Output the [X, Y] coordinate of the center of the cell containing the given text.  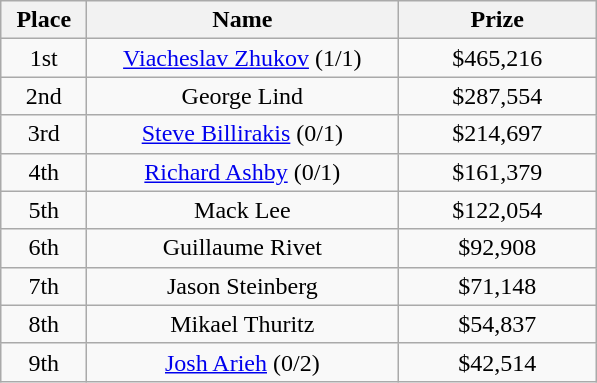
2nd [44, 96]
$214,697 [498, 134]
$92,908 [498, 248]
Mack Lee [242, 210]
Viacheslav Zhukov (1/1) [242, 58]
Place [44, 20]
Jason Steinberg [242, 286]
Guillaume Rivet [242, 248]
Mikael Thuritz [242, 324]
8th [44, 324]
1st [44, 58]
3rd [44, 134]
5th [44, 210]
Richard Ashby (0/1) [242, 172]
Name [242, 20]
6th [44, 248]
$287,554 [498, 96]
Josh Arieh (0/2) [242, 362]
Steve Billirakis (0/1) [242, 134]
$71,148 [498, 286]
$54,837 [498, 324]
George Lind [242, 96]
4th [44, 172]
Prize [498, 20]
$42,514 [498, 362]
$465,216 [498, 58]
9th [44, 362]
$161,379 [498, 172]
$122,054 [498, 210]
7th [44, 286]
